Scan for the cell matching the given text and deliver its (x, y) coordinate at center. 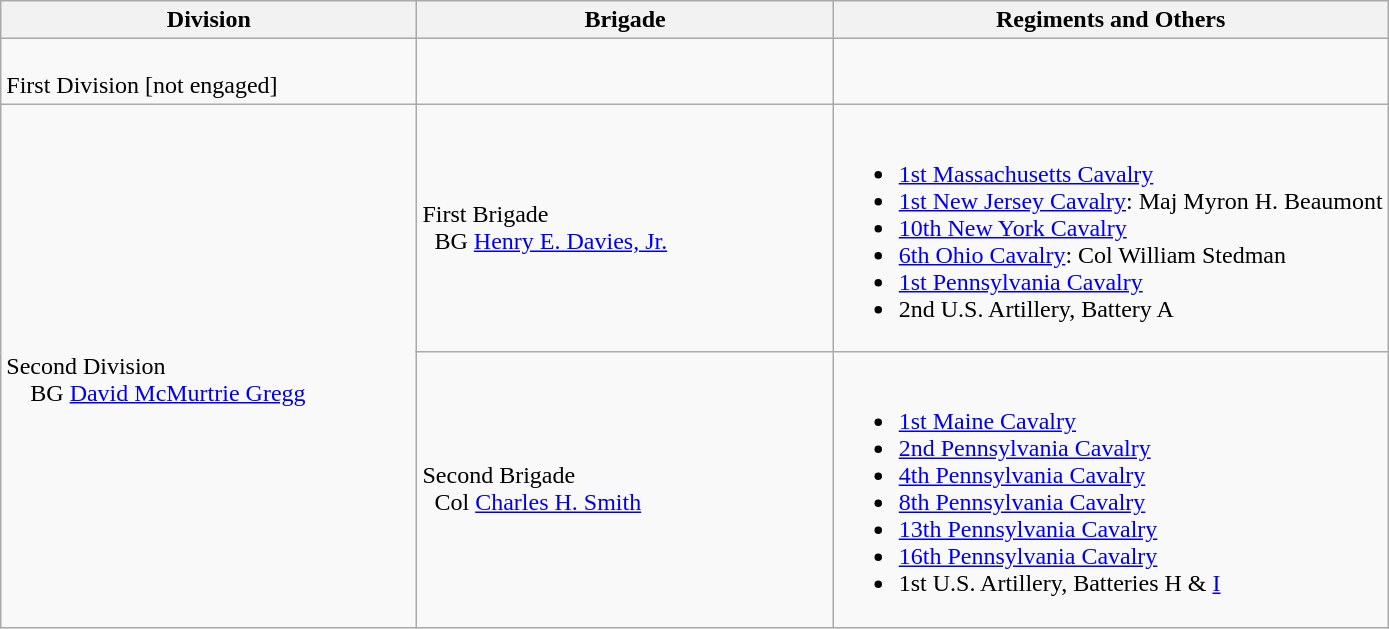
Second Brigade Col Charles H. Smith (625, 490)
Brigade (625, 20)
Division (209, 20)
Regiments and Others (1110, 20)
First Division [not engaged] (209, 72)
First Brigade BG Henry E. Davies, Jr. (625, 228)
Second Division BG David McMurtrie Gregg (209, 366)
